Extract the (x, y) coordinate from the center of the cell holding the provided text.  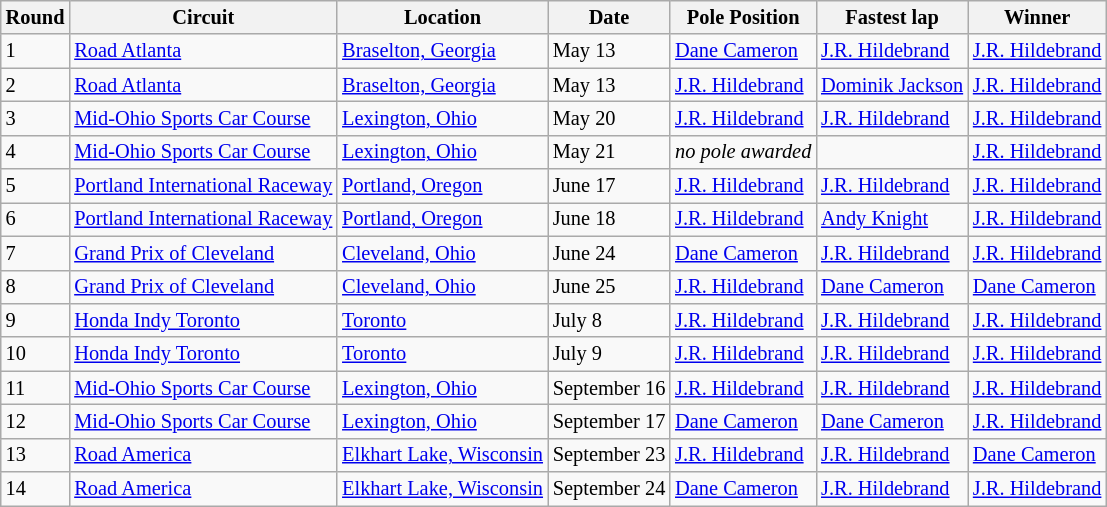
Andy Knight (892, 219)
Circuit (203, 17)
6 (36, 219)
2 (36, 85)
Fastest lap (892, 17)
5 (36, 186)
11 (36, 388)
September 17 (609, 421)
July 9 (609, 354)
Dominik Jackson (892, 85)
May 20 (609, 118)
14 (36, 489)
July 8 (609, 320)
Round (36, 17)
9 (36, 320)
8 (36, 287)
September 24 (609, 489)
September 23 (609, 455)
June 24 (609, 253)
Winner (1037, 17)
4 (36, 152)
no pole awarded (743, 152)
10 (36, 354)
13 (36, 455)
June 17 (609, 186)
May 21 (609, 152)
3 (36, 118)
June 25 (609, 287)
September 16 (609, 388)
12 (36, 421)
Pole Position (743, 17)
Location (442, 17)
1 (36, 51)
June 18 (609, 219)
Date (609, 17)
7 (36, 253)
